Identify which cell holds the provided text, then report its [X, Y] central coordinate. 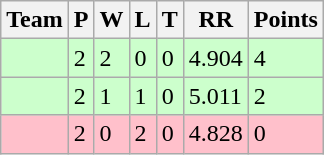
4 [286, 58]
P [81, 20]
Team [35, 20]
4.828 [216, 134]
T [170, 20]
Points [286, 20]
RR [216, 20]
4.904 [216, 58]
5.011 [216, 96]
W [112, 20]
L [142, 20]
